Search for the cell housing the specified text and yield its [x, y] center coordinate. 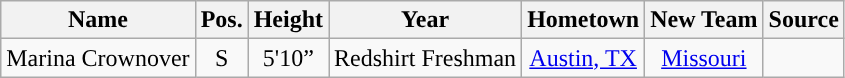
Source [804, 20]
Height [288, 20]
Missouri [704, 58]
New Team [704, 20]
Austin, TX [584, 58]
Hometown [584, 20]
Marina Crownover [98, 58]
5'10” [288, 58]
Name [98, 20]
S [222, 58]
Pos. [222, 20]
Year [426, 20]
Redshirt Freshman [426, 58]
